Capture the cell that displays the provided text and extract its [x, y] central coordinate. 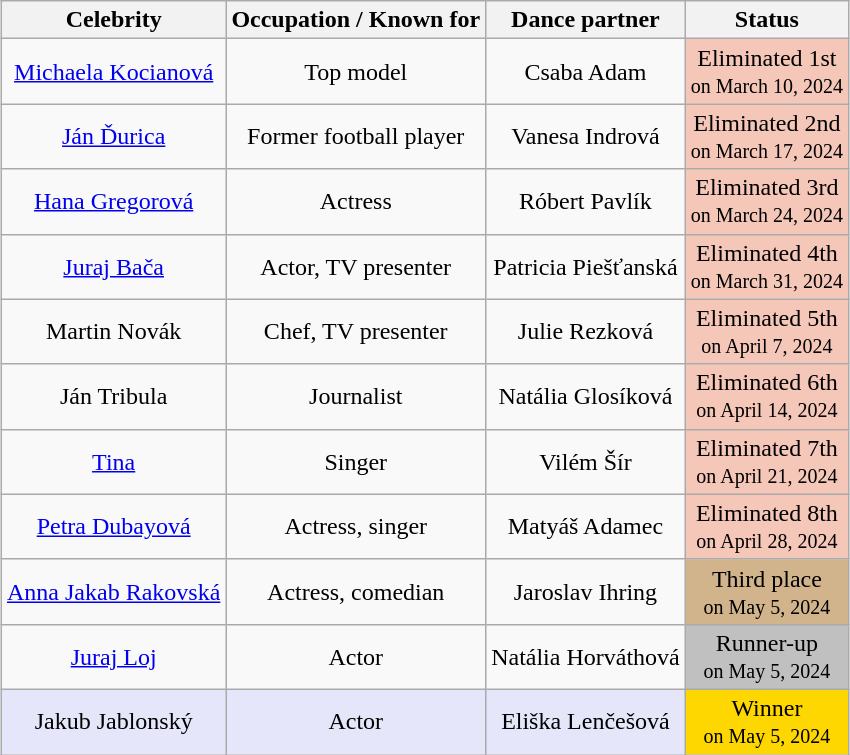
Dance partner [586, 20]
Eliminated 8thon April 28, 2024 [766, 526]
Petra Dubayová [114, 526]
Singer [356, 462]
Former football player [356, 136]
Runner-upon May 5, 2024 [766, 656]
Winneron May 5, 2024 [766, 722]
Actress [356, 202]
Martin Novák [114, 332]
Eliminated 2ndon March 17, 2024 [766, 136]
Róbert Pavlík [586, 202]
Patricia Piešťanská [586, 266]
Juraj Loj [114, 656]
Actor, TV presenter [356, 266]
Ján Tribula [114, 396]
Eliminated 3rdon March 24, 2024 [766, 202]
Third placeon May 5, 2024 [766, 592]
Actress, singer [356, 526]
Eliminated 7thon April 21, 2024 [766, 462]
Eliška Lenčešová [586, 722]
Status [766, 20]
Natália Horváthová [586, 656]
Hana Gregorová [114, 202]
Juraj Bača [114, 266]
Eliminated 4thon March 31, 2024 [766, 266]
Csaba Adam [586, 72]
Julie Rezková [586, 332]
Occupation / Known for [356, 20]
Actress, comedian [356, 592]
Michaela Kocianová [114, 72]
Matyáš Adamec [586, 526]
Anna Jakab Rakovská [114, 592]
Tina [114, 462]
Jaroslav Ihring [586, 592]
Natália Glosíková [586, 396]
Celebrity [114, 20]
Vilém Šír [586, 462]
Eliminated 6thon April 14, 2024 [766, 396]
Top model [356, 72]
Ján Ďurica [114, 136]
Journalist [356, 396]
Chef, TV presenter [356, 332]
Eliminated 5thon April 7, 2024 [766, 332]
Jakub Jablonský [114, 722]
Vanesa Indrová [586, 136]
Eliminated 1ston March 10, 2024 [766, 72]
